Scan for the cell matching the given text and deliver its [X, Y] coordinate at center. 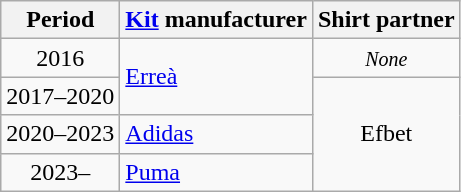
Puma [216, 172]
None [386, 58]
2017–2020 [60, 96]
2016 [60, 58]
2023– [60, 172]
2020–2023 [60, 134]
Erreà [216, 77]
Kit manufacturer [216, 20]
Efbet [386, 134]
Shirt partner [386, 20]
Adidas [216, 134]
Period [60, 20]
